Extract the (X, Y) coordinate from the center of the cell holding the provided text.  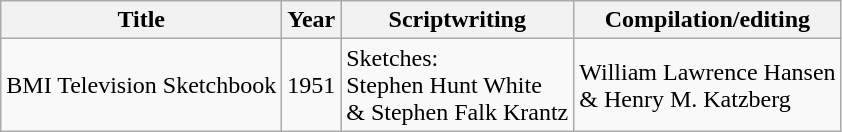
Sketches:Stephen Hunt White& Stephen Falk Krantz (458, 85)
Year (312, 20)
Title (142, 20)
BMI Television Sketchbook (142, 85)
Compilation/editing (708, 20)
Scriptwriting (458, 20)
1951 (312, 85)
William Lawrence Hansen& Henry M. Katzberg (708, 85)
